Output the (X, Y) coordinate of the center of the cell containing the given text.  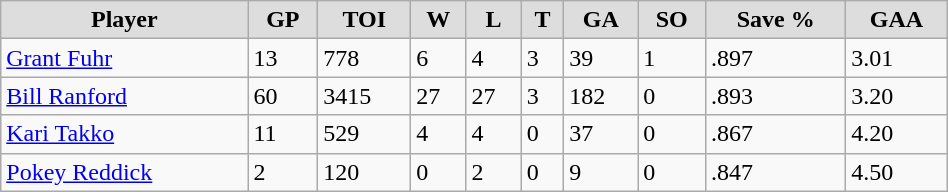
6 (438, 58)
SO (672, 20)
.847 (776, 172)
Pokey Reddick (124, 172)
3415 (364, 96)
GAA (896, 20)
4.20 (896, 134)
1 (672, 58)
120 (364, 172)
778 (364, 58)
.897 (776, 58)
Player (124, 20)
.893 (776, 96)
L (494, 20)
Bill Ranford (124, 96)
4.50 (896, 172)
Save % (776, 20)
60 (283, 96)
.867 (776, 134)
Kari Takko (124, 134)
13 (283, 58)
GA (601, 20)
T (542, 20)
3.01 (896, 58)
529 (364, 134)
3.20 (896, 96)
9 (601, 172)
182 (601, 96)
GP (283, 20)
W (438, 20)
11 (283, 134)
37 (601, 134)
Grant Fuhr (124, 58)
39 (601, 58)
TOI (364, 20)
